Capture the cell that displays the provided text and extract its [x, y] central coordinate. 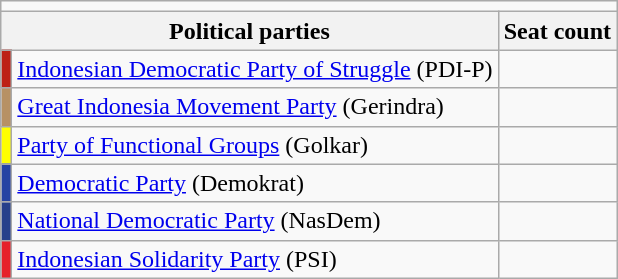
Indonesian Democratic Party of Struggle (PDI-P) [255, 69]
Democratic Party (Demokrat) [255, 183]
Seat count [557, 31]
Indonesian Solidarity Party (PSI) [255, 259]
Political parties [250, 31]
Party of Functional Groups (Golkar) [255, 145]
Great Indonesia Movement Party (Gerindra) [255, 107]
National Democratic Party (NasDem) [255, 221]
